For the text-containing cell, return its midpoint in (x, y) coordinate format. 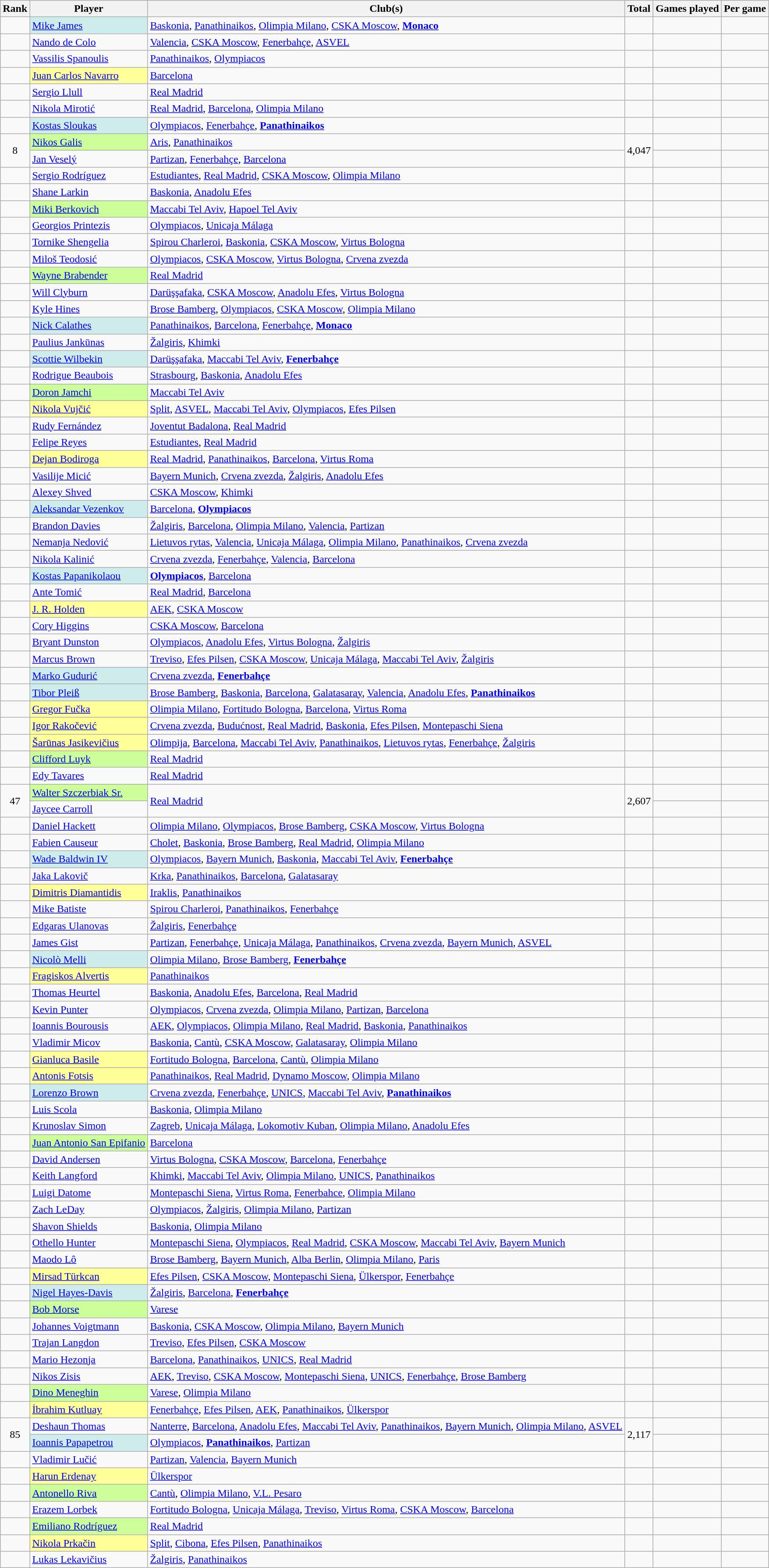
Games played (687, 9)
8 (15, 150)
Juan Antonio San Epifanio (89, 1143)
AEK, Olympiacos, Olimpia Milano, Real Madrid, Baskonia, Panathinaikos (386, 1026)
Marko Gudurić (89, 676)
Bryant Dunston (89, 642)
Vassilis Spanoulis (89, 59)
Lukas Lekavičius (89, 1560)
Bayern Munich, Crvena zvezda, Žalgiris, Anadolu Efes (386, 475)
Clifford Luyk (89, 759)
Shavon Shields (89, 1226)
Brose Bamberg, Baskonia, Barcelona, Galatasaray, Valencia, Anadolu Efes, Panathinaikos (386, 692)
AEK, Treviso, CSKA Moscow, Montepaschi Siena, UNICS, Fenerbahçe, Brose Bamberg (386, 1376)
Olympiacos, Fenerbahçe, Panathinaikos (386, 125)
Treviso, Efes Pilsen, CSKA Moscow, Unicaja Málaga, Maccabi Tel Aviv, Žalgiris (386, 659)
Baskonia, Anadolu Efes (386, 192)
CSKA Moscow, Barcelona (386, 626)
Olimpia Milano, Brose Bamberg, Fenerbahçe (386, 959)
Zagreb, Unicaja Málaga, Lokomotiv Kuban, Olimpia Milano, Anadolu Efes (386, 1126)
Mike James (89, 25)
Panathinaikos, Barcelona, Fenerbahçe, Monaco (386, 326)
Brandon Davies (89, 526)
Lorenzo Brown (89, 1093)
Aleksandar Vezenkov (89, 509)
Ülkerspor (386, 1476)
4,047 (639, 150)
Estudiantes, Real Madrid (386, 442)
Žalgiris, Khimki (386, 342)
Daniel Hackett (89, 826)
Olimpia Milano, Fortitudo Bologna, Barcelona, Virtus Roma (386, 709)
AEK, CSKA Moscow (386, 609)
Vasilije Micić (89, 475)
Olympiacos, Žalgiris, Olimpia Milano, Partizan (386, 1209)
Fabien Causeur (89, 842)
Will Clyburn (89, 292)
David Andersen (89, 1159)
Real Madrid, Barcelona, Olimpia Milano (386, 109)
Vladimir Micov (89, 1043)
Fortitudo Bologna, Unicaja Málaga, Treviso, Virtus Roma, CSKA Moscow, Barcelona (386, 1509)
Luis Scola (89, 1109)
Fortitudo Bologna, Barcelona, Cantù, Olimpia Milano (386, 1059)
Partizan, Fenerbahçe, Barcelona (386, 159)
Lietuvos rytas, Valencia, Unicaja Málaga, Olimpia Milano, Panathinaikos, Crvena zvezda (386, 542)
Olimpija, Barcelona, Maccabi Tel Aviv, Panathinaikos, Lietuvos rytas, Fenerbahçe, Žalgiris (386, 743)
Kyle Hines (89, 309)
Edgaras Ulanovas (89, 926)
Player (89, 9)
85 (15, 1434)
Brose Bamberg, Bayern Munich, Alba Berlin, Olimpia Milano, Paris (386, 1259)
Kostas Papanikolaou (89, 576)
Nikos Zisis (89, 1376)
Krunoslav Simon (89, 1126)
Efes Pilsen, CSKA Moscow, Montepaschi Siena, Ülkerspor, Fenerbahçe (386, 1276)
Brose Bamberg, Olympiacos, CSKA Moscow, Olimpia Milano (386, 309)
Wayne Brabender (89, 276)
Nanterre, Barcelona, Anadolu Efes, Maccabi Tel Aviv, Panathinaikos, Bayern Munich, Olimpia Milano, ASVEL (386, 1426)
Gregor Fučka (89, 709)
Felipe Reyes (89, 442)
2,117 (639, 1434)
Kevin Punter (89, 1009)
Barcelona, Olympiacos (386, 509)
Joventut Badalona, Real Madrid (386, 425)
Othello Hunter (89, 1242)
Cory Higgins (89, 626)
Alexey Shved (89, 492)
Treviso, Efes Pilsen, CSKA Moscow (386, 1343)
Club(s) (386, 9)
Nikola Kalinić (89, 559)
Edy Tavares (89, 776)
Sergio Rodríguez (89, 175)
Split, ASVEL, Maccabi Tel Aviv, Olympiacos, Efes Pilsen (386, 409)
Olimpia Milano, Olympiacos, Brose Bamberg, CSKA Moscow, Virtus Bologna (386, 826)
Paulius Jankūnas (89, 342)
Rodrigue Beaubois (89, 375)
Khimki, Maccabi Tel Aviv, Olimpia Milano, UNICS, Panathinaikos (386, 1176)
Darüşşafaka, Maccabi Tel Aviv, Fenerbahçe (386, 359)
Varese, Olimpia Milano (386, 1393)
Žalgiris, Barcelona, Fenerbahçe (386, 1293)
Baskonia, Anadolu Efes, Barcelona, Real Madrid (386, 992)
Miloš Teodosić (89, 259)
Montepaschi Siena, Virtus Roma, Fenerbahce, Olimpia Milano (386, 1193)
2,607 (639, 801)
Nando de Colo (89, 42)
Darüşşafaka, CSKA Moscow, Anadolu Efes, Virtus Bologna (386, 292)
Scottie Wilbekin (89, 359)
Strasbourg, Baskonia, Anadolu Efes (386, 375)
Crvena zvezda, Fenerbahçe (386, 676)
Nikola Vujčić (89, 409)
Olympiacos, Bayern Munich, Baskonia, Maccabi Tel Aviv, Fenerbahçe (386, 859)
Panathinaikos, Olympiacos (386, 59)
Žalgiris, Panathinaikos (386, 1560)
Jan Veselý (89, 159)
Panathinaikos, Real Madrid, Dynamo Moscow, Olimpia Milano (386, 1076)
Per game (745, 9)
Total (639, 9)
Partizan, Fenerbahçe, Unicaja Málaga, Panathinaikos, Crvena zvezda, Bayern Munich, ASVEL (386, 942)
Panathinaikos (386, 976)
Baskonia, Panathinaikos, Olimpia Milano, CSKA Moscow, Monaco (386, 25)
Olympiacos, Barcelona (386, 576)
Nick Calathes (89, 326)
Dejan Bodiroga (89, 459)
Olympiacos, Unicaja Málaga (386, 226)
Montepaschi Siena, Olympiacos, Real Madrid, CSKA Moscow, Maccabi Tel Aviv, Bayern Munich (386, 1242)
Deshaun Thomas (89, 1426)
Olympiacos, Anadolu Efes, Virtus Bologna, Žalgiris (386, 642)
Maccabi Tel Aviv (386, 392)
47 (15, 801)
Fragiskos Alvertis (89, 976)
Wade Baldwin IV (89, 859)
Miki Berkovich (89, 209)
Varese (386, 1310)
Baskonia, Cantù, CSKA Moscow, Galatasaray, Olimpia Milano (386, 1043)
Olympiacos, CSKA Moscow, Virtus Bologna, Crvena zvezda (386, 259)
Crvena zvezda, Budućnost, Real Madrid, Baskonia, Efes Pilsen, Montepaschi Siena (386, 726)
Spirou Charleroi, Panathinaikos, Fenerbahçe (386, 909)
Olympiacos, Panathinaikos, Partizan (386, 1443)
Nikos Galis (89, 142)
Kostas Sloukas (89, 125)
Shane Larkin (89, 192)
Erazem Lorbek (89, 1509)
Bob Morse (89, 1310)
James Gist (89, 942)
Tornike Shengelia (89, 242)
Doron Jamchi (89, 392)
Marcus Brown (89, 659)
Spirou Charleroi, Baskonia, CSKA Moscow, Virtus Bologna (386, 242)
Partizan, Valencia, Bayern Munich (386, 1459)
Virtus Bologna, CSKA Moscow, Barcelona, Fenerbahçe (386, 1159)
Crvena zvezda, Fenerbahçe, Valencia, Barcelona (386, 559)
Gianluca Basile (89, 1059)
Sergio Llull (89, 92)
Johannes Voigtmann (89, 1326)
Šarūnas Jasikevičius (89, 743)
Fenerbahçe, Efes Pilsen, AEK, Panathinaikos, Ülkerspor (386, 1409)
Ioannis Bourousis (89, 1026)
Nicolò Melli (89, 959)
Valencia, CSKA Moscow, Fenerbahçe, ASVEL (386, 42)
Maodo Lô (89, 1259)
Igor Rakočević (89, 726)
Real Madrid, Barcelona (386, 592)
Keith Langford (89, 1176)
Jaycee Carroll (89, 809)
İbrahim Kutluay (89, 1409)
Jaka Lakovič (89, 876)
Aris, Panathinaikos (386, 142)
Žalgiris, Barcelona, Olimpia Milano, Valencia, Partizan (386, 526)
Vladimir Lučić (89, 1459)
Juan Carlos Navarro (89, 75)
Crvena zvezda, Fenerbahçe, UNICS, Maccabi Tel Aviv, Panathinaikos (386, 1093)
Luigi Datome (89, 1193)
Real Madrid, Panathinaikos, Barcelona, Virtus Roma (386, 459)
Estudiantes, Real Madrid, CSKA Moscow, Olimpia Milano (386, 175)
Trajan Langdon (89, 1343)
Antonello Riva (89, 1493)
Walter Szczerbiak Sr. (89, 793)
Zach LeDay (89, 1209)
Nikola Mirotić (89, 109)
Baskonia, CSKA Moscow, Olimpia Milano, Bayern Munich (386, 1326)
Barcelona, Panathinaikos, UNICS, Real Madrid (386, 1359)
CSKA Moscow, Khimki (386, 492)
J. R. Holden (89, 609)
Harun Erdenay (89, 1476)
Mirsad Türkcan (89, 1276)
Mario Hezonja (89, 1359)
Iraklis, Panathinaikos (386, 892)
Krka, Panathinaikos, Barcelona, Galatasaray (386, 876)
Rank (15, 9)
Dimitris Diamantidis (89, 892)
Dino Meneghin (89, 1393)
Nemanja Nedović (89, 542)
Mike Batiste (89, 909)
Nigel Hayes-Davis (89, 1293)
Cholet, Baskonia, Brose Bamberg, Real Madrid, Olimpia Milano (386, 842)
Georgios Printezis (89, 226)
Ioannis Papapetrou (89, 1443)
Tibor Pleiß (89, 692)
Antonis Fotsis (89, 1076)
Cantù, Olimpia Milano, V.L. Pesaro (386, 1493)
Thomas Heurtel (89, 992)
Žalgiris, Fenerbahçe (386, 926)
Maccabi Tel Aviv, Hapoel Tel Aviv (386, 209)
Olympiacos, Crvena zvezda, Olimpia Milano, Partizan, Barcelona (386, 1009)
Nikola Prkačin (89, 1543)
Ante Tomić (89, 592)
Emiliano Rodríguez (89, 1526)
Split, Cibona, Efes Pilsen, Panathinaikos (386, 1543)
Rudy Fernández (89, 425)
